Find where the given text appears and provide that cell's center as [x, y] coordinate. 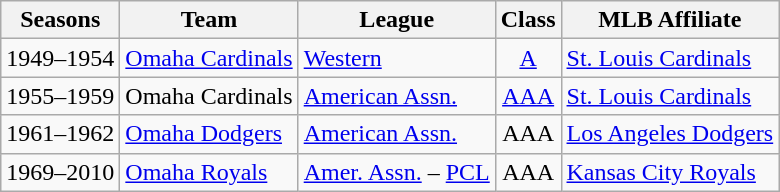
Omaha Dodgers [209, 134]
1969–2010 [60, 172]
Team [209, 20]
MLB Affiliate [670, 20]
Western [396, 58]
1955–1959 [60, 96]
Class [528, 20]
Amer. Assn. – PCL [396, 172]
Los Angeles Dodgers [670, 134]
Seasons [60, 20]
Omaha Royals [209, 172]
Kansas City Royals [670, 172]
A [528, 58]
League [396, 20]
1961–1962 [60, 134]
1949–1954 [60, 58]
